Detect which cell encompasses the target text, then output its (x, y) center coordinate. 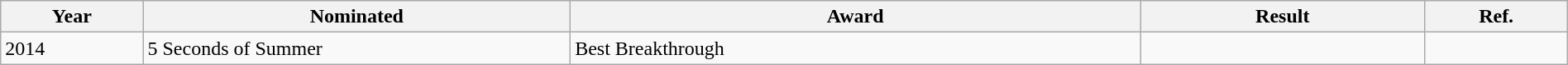
Ref. (1496, 17)
Result (1283, 17)
Award (855, 17)
2014 (72, 48)
Nominated (357, 17)
Year (72, 17)
5 Seconds of Summer (357, 48)
Best Breakthrough (855, 48)
